Search for the cell housing the specified text and yield its [X, Y] center coordinate. 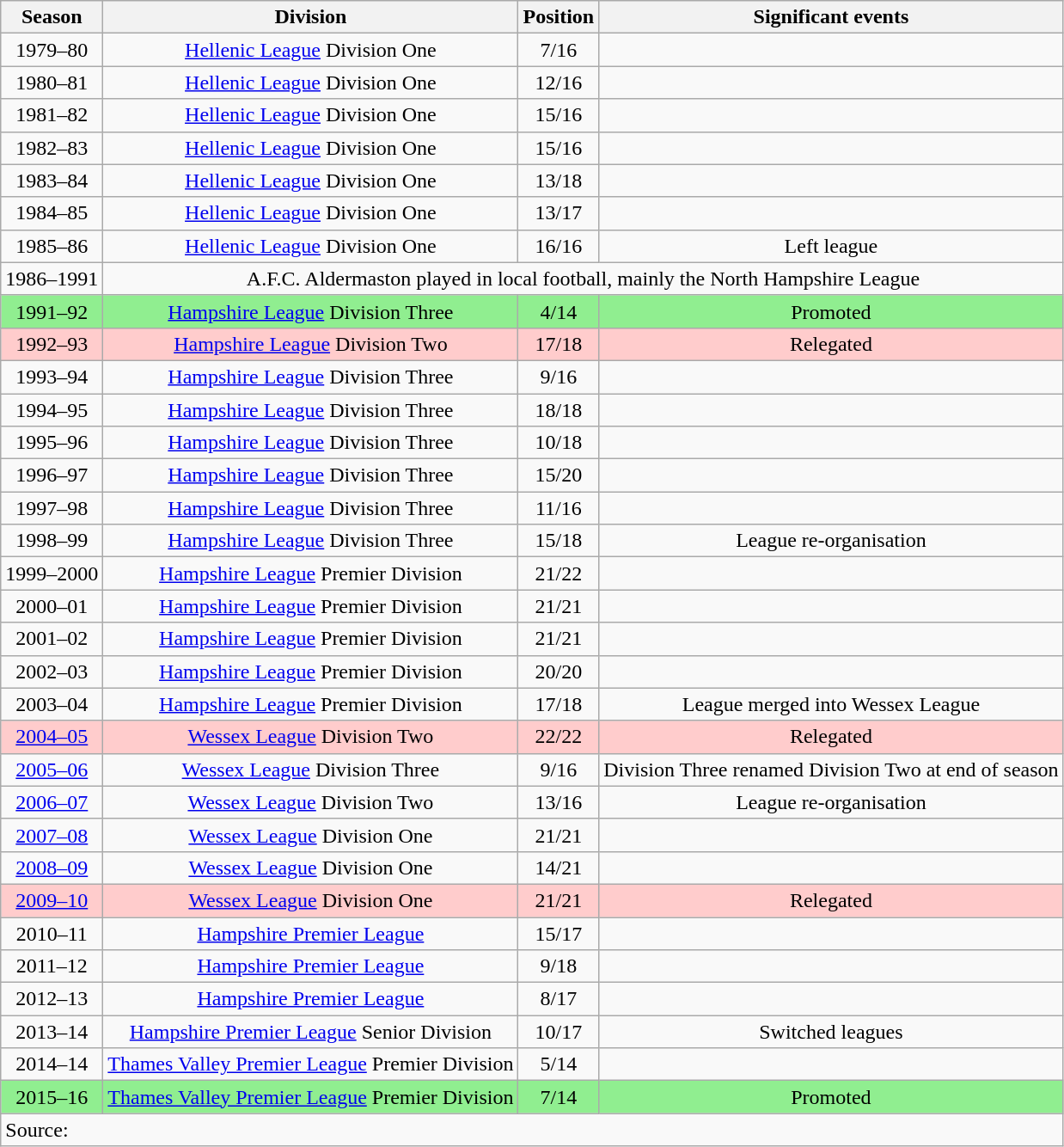
2003–04 [52, 704]
1985–86 [52, 246]
Switched leagues [831, 1032]
2014–14 [52, 1064]
2015–16 [52, 1097]
8/17 [559, 999]
20/20 [559, 672]
2001–02 [52, 639]
4/14 [559, 311]
1999–2000 [52, 573]
1993–94 [52, 377]
1983–84 [52, 181]
2011–12 [52, 966]
1984–85 [52, 213]
10/18 [559, 443]
Division [311, 17]
Division Three renamed Division Two at end of season [831, 770]
16/16 [559, 246]
15/20 [559, 475]
12/16 [559, 83]
Left league [831, 246]
Significant events [831, 17]
1980–81 [52, 83]
13/16 [559, 802]
7/16 [559, 50]
Source: [532, 1130]
Hampshire League Division Two [311, 344]
11/16 [559, 508]
2000–01 [52, 606]
9/18 [559, 966]
1981–82 [52, 115]
14/21 [559, 868]
1979–80 [52, 50]
21/22 [559, 573]
10/17 [559, 1032]
1982–83 [52, 148]
1986–1991 [52, 279]
2012–13 [52, 999]
2002–03 [52, 672]
7/14 [559, 1097]
13/17 [559, 213]
1994–95 [52, 410]
1998–99 [52, 541]
2008–09 [52, 868]
2010–11 [52, 933]
2009–10 [52, 900]
15/17 [559, 933]
Position [559, 17]
League merged into Wessex League [831, 704]
15/18 [559, 541]
1996–97 [52, 475]
1992–93 [52, 344]
1995–96 [52, 443]
1997–98 [52, 508]
Season [52, 17]
2004–05 [52, 737]
2005–06 [52, 770]
1991–92 [52, 311]
Wessex League Division Three [311, 770]
Hampshire Premier League Senior Division [311, 1032]
A.F.C. Aldermaston played in local football, mainly the North Hampshire League [583, 279]
13/18 [559, 181]
2007–08 [52, 835]
18/18 [559, 410]
2013–14 [52, 1032]
22/22 [559, 737]
5/14 [559, 1064]
2006–07 [52, 802]
